Output the (X, Y) coordinate of the center of the cell containing the given text.  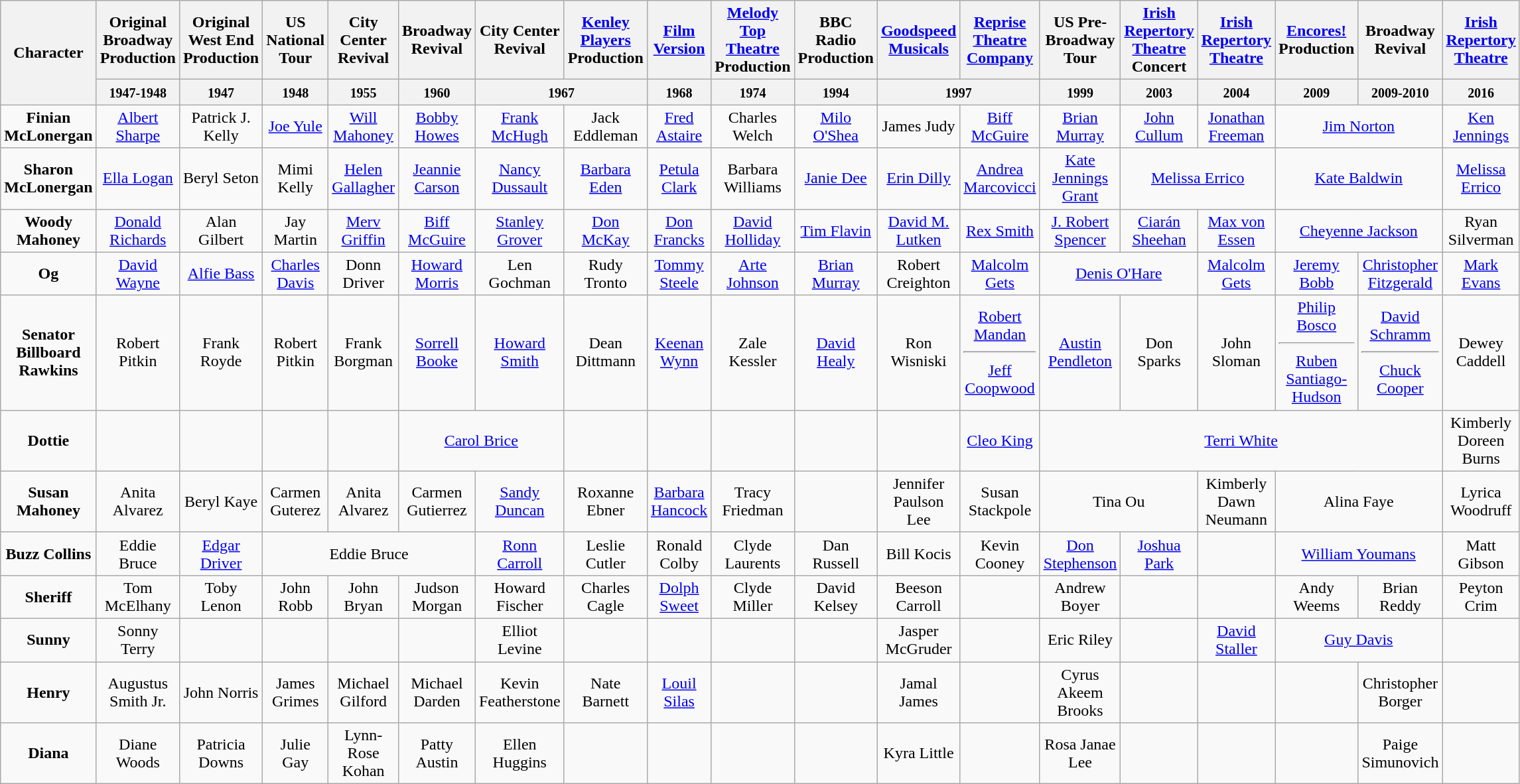
David Kelsey (836, 597)
Susan Mahoney (48, 501)
Cleo King (1000, 440)
David Holliday (752, 231)
Kenley Players Production (605, 40)
Keenan Wynn (679, 353)
1960 (437, 92)
Judson Morgan (437, 597)
Augustus Smith Jr. (138, 692)
Brian Reddy (1400, 597)
Carol Brice (481, 440)
Frank McHugh (519, 126)
David M. Lutken (918, 231)
Charles Welch (752, 126)
David SchrammChuck Cooper (1400, 353)
Don Stephenson (1080, 553)
Merv Griffin (364, 231)
Ronald Colby (679, 553)
Mimi Kelly (296, 178)
Jennifer Paulson Lee (918, 501)
Alina Faye (1359, 501)
Petula Clark (679, 178)
Rex Smith (1000, 231)
Film Version (679, 40)
Kyra Little (918, 753)
Don McKay (605, 231)
2009 (1316, 92)
Frank Royde (220, 353)
1947 (220, 92)
Dolph Sweet (679, 597)
Tim Flavin (836, 231)
Roxanne Ebner (605, 501)
1994 (836, 92)
Lynn-Rose Kohan (364, 753)
Kimberly Dawn Neumann (1236, 501)
Kevin Featherstone (519, 692)
Goodspeed Musicals (918, 40)
Robert MandanJeff Coopwood (1000, 353)
Donn Driver (364, 273)
Christopher Borger (1400, 692)
Michael Darden (437, 692)
Character (48, 53)
John Bryan (364, 597)
Andrea Marcovicci (1000, 178)
Finian McLonergan (48, 126)
US Pre-Broadway Tour (1080, 40)
Melody Top Theatre Production (752, 40)
Elliot Levine (519, 639)
Rosa Janae Lee (1080, 753)
Dean Dittmann (605, 353)
Beryl Seton (220, 178)
Sandy Duncan (519, 501)
Patricia Downs (220, 753)
Ron Wisniski (918, 353)
1999 (1080, 92)
Bobby Howes (437, 126)
Charles Davis (296, 273)
Mark Evans (1481, 273)
John Cullum (1159, 126)
1947-1948 (138, 92)
John Robb (296, 597)
Janie Dee (836, 178)
Beeson Carroll (918, 597)
David Wayne (138, 273)
Diane Woods (138, 753)
Cheyenne Jackson (1359, 231)
Patrick J. Kelly (220, 126)
Bill Kocis (918, 553)
Dan Russell (836, 553)
Ronn Carroll (519, 553)
Nancy Dussault (519, 178)
Sheriff (48, 597)
2003 (1159, 92)
Jasper McGruder (918, 639)
David Healy (836, 353)
Don Francks (679, 231)
Fred Astaire (679, 126)
2016 (1481, 92)
Tina Ou (1119, 501)
Len Gochman (519, 273)
Robert Creighton (918, 273)
Philip BoscoRuben Santiago-Hudson (1316, 353)
Milo O'Shea (836, 126)
Senator Billboard Rawkins (48, 353)
Eric Riley (1080, 639)
Jamal James (918, 692)
Jay Martin (296, 231)
Edgar Driver (220, 553)
Patty Austin (437, 753)
1948 (296, 92)
Albert Sharpe (138, 126)
Ella Logan (138, 178)
Stanley Grover (519, 231)
Peyton Crim (1481, 597)
Will Mahoney (364, 126)
Henry (48, 692)
2004 (1236, 92)
Carmen Guterez (296, 501)
1955 (364, 92)
Ellen Huggins (519, 753)
Sorrell Booke (437, 353)
Austin Pendleton (1080, 353)
Paige Simunovich (1400, 753)
Dewey Caddell (1481, 353)
Irish Repertory Theatre Concert (1159, 40)
Denis O'Hare (1119, 273)
Guy Davis (1359, 639)
James Judy (918, 126)
Michael Gilford (364, 692)
Alan Gilbert (220, 231)
Sonny Terry (138, 639)
Tommy Steele (679, 273)
1974 (752, 92)
Helen Gallagher (364, 178)
Rudy Tronto (605, 273)
Jack Eddleman (605, 126)
Clyde Laurents (752, 553)
David Staller (1236, 639)
Howard Fischer (519, 597)
Jeremy Bobb (1316, 273)
1967 (561, 92)
Buzz Collins (48, 553)
2009-2010 (1400, 92)
Barbara Williams (752, 178)
Kimberly Doreen Burns (1481, 440)
Kate Jennings Grant (1080, 178)
Og (48, 273)
Max von Essen (1236, 231)
Kate Baldwin (1359, 178)
Nate Barnett (605, 692)
Sunny (48, 639)
Don Sparks (1159, 353)
Barbara Hancock (679, 501)
Arte Johnson (752, 273)
Sharon McLonergan (48, 178)
Diana (48, 753)
Jeannie Carson (437, 178)
Reprise Theatre Company (1000, 40)
Toby Lenon (220, 597)
John Sloman (1236, 353)
Barbara Eden (605, 178)
Donald Richards (138, 231)
1968 (679, 92)
J. Robert Spencer (1080, 231)
BBC Radio Production (836, 40)
Ryan Silverman (1481, 231)
Julie Gay (296, 753)
Tracy Friedman (752, 501)
Woody Mahoney (48, 231)
Beryl Kaye (220, 501)
Jim Norton (1359, 126)
Erin Dilly (918, 178)
Encores! Production (1316, 40)
Andrew Boyer (1080, 597)
Leslie Cutler (605, 553)
Zale Kessler (752, 353)
Cyrus Akeem Brooks (1080, 692)
US National Tour (296, 40)
Jonathan Freeman (1236, 126)
Howard Morris (437, 273)
Joshua Park (1159, 553)
Andy Weems (1316, 597)
Ciarán Sheehan (1159, 231)
Matt Gibson (1481, 553)
James Grimes (296, 692)
Tom McElhany (138, 597)
Original West End Production (220, 40)
Dottie (48, 440)
Louil Silas (679, 692)
1997 (958, 92)
Kevin Cooney (1000, 553)
Joe Yule (296, 126)
William Youmans (1359, 553)
Ken Jennings (1481, 126)
Christopher Fitzgerald (1400, 273)
Original Broadway Production (138, 40)
Carmen Gutierrez (437, 501)
Howard Smith (519, 353)
Lyrica Woodruff (1481, 501)
Terri White (1241, 440)
Charles Cagle (605, 597)
Clyde Miller (752, 597)
Alfie Bass (220, 273)
Susan Stackpole (1000, 501)
John Norris (220, 692)
Frank Borgman (364, 353)
